For the text-containing cell, return its midpoint in (X, Y) coordinate format. 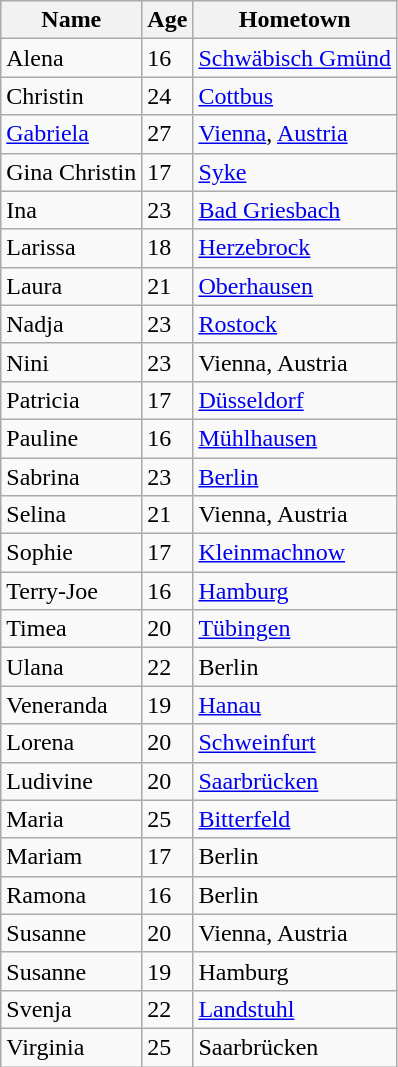
Sophie (72, 553)
Nini (72, 362)
Age (168, 20)
Patricia (72, 400)
Laura (72, 286)
Tübingen (295, 629)
Bitterfeld (295, 819)
27 (168, 134)
Landstuhl (295, 1009)
Mariam (72, 857)
Hometown (295, 20)
Ina (72, 210)
Herzebrock (295, 248)
Name (72, 20)
Nadja (72, 324)
Timea (72, 629)
Selina (72, 515)
Mühlhausen (295, 438)
Syke (295, 172)
Ulana (72, 667)
Virginia (72, 1047)
Gabriela (72, 134)
Veneranda (72, 705)
Schweinfurt (295, 743)
Gina Christin (72, 172)
Rostock (295, 324)
Sabrina (72, 477)
Christin (72, 96)
Düsseldorf (295, 400)
Alena (72, 58)
Bad Griesbach (295, 210)
Hanau (295, 705)
Terry-Joe (72, 591)
Pauline (72, 438)
Oberhausen (295, 286)
Svenja (72, 1009)
24 (168, 96)
Cottbus (295, 96)
Ludivine (72, 781)
Larissa (72, 248)
18 (168, 248)
Lorena (72, 743)
Schwäbisch Gmünd (295, 58)
Maria (72, 819)
Kleinmachnow (295, 553)
Ramona (72, 895)
